Return the [x, y] coordinate for the center point of the cell that contains the specified text.  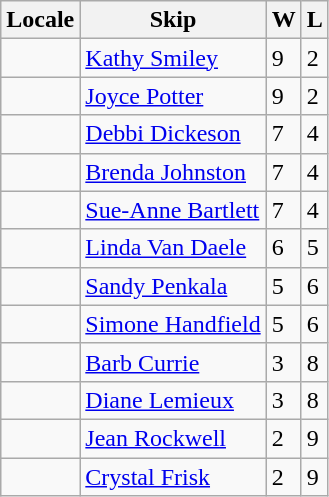
Barb Currie [173, 362]
Joyce Potter [173, 96]
Linda Van Daele [173, 248]
Jean Rockwell [173, 438]
Brenda Johnston [173, 172]
W [284, 20]
Simone Handfield [173, 324]
Kathy Smiley [173, 58]
L [314, 20]
Crystal Frisk [173, 477]
Sue-Anne Bartlett [173, 210]
Skip [173, 20]
Debbi Dickeson [173, 134]
Sandy Penkala [173, 286]
Diane Lemieux [173, 400]
Locale [40, 20]
